Return the [X, Y] coordinate for the center point of the cell that contains the specified text.  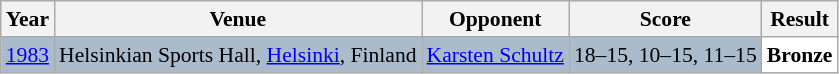
Venue [238, 19]
18–15, 10–15, 11–15 [666, 55]
Helsinkian Sports Hall, Helsinki, Finland [238, 55]
Bronze [800, 55]
1983 [28, 55]
Year [28, 19]
Opponent [496, 19]
Score [666, 19]
Result [800, 19]
Karsten Schultz [496, 55]
